Output the (x, y) coordinate of the center of the cell containing the given text.  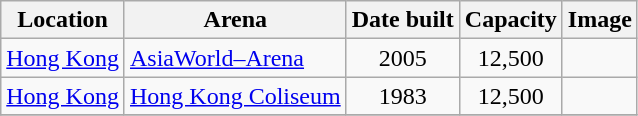
2005 (402, 58)
Hong Kong Coliseum (235, 96)
Arena (235, 20)
Image (600, 20)
AsiaWorld–Arena (235, 58)
Capacity (510, 20)
Date built (402, 20)
1983 (402, 96)
Location (63, 20)
